From the cell containing the given text, extract its center point as (x, y) coordinate. 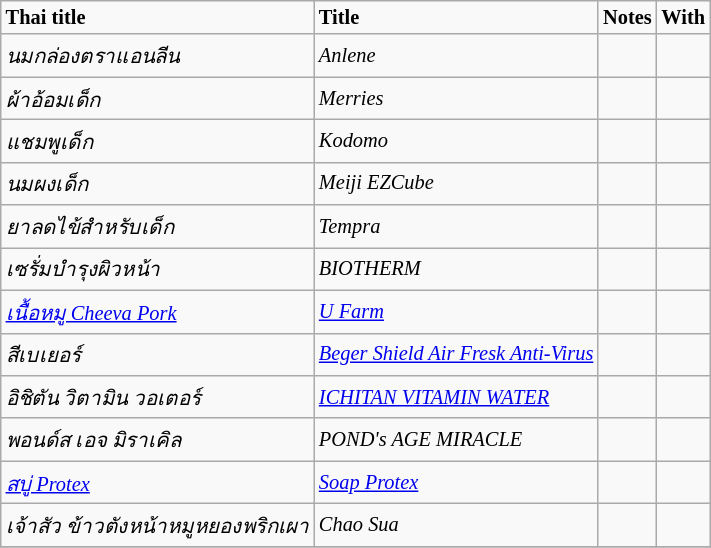
ยาลดไข้สำหรับเด็ก (158, 226)
เซรั่มบำรุงผิวหน้า (158, 268)
Chao Sua (456, 524)
Title (456, 17)
Anlene (456, 56)
เจ้าสัว ข้าวตังหน้าหมูหยองพริกเผา (158, 524)
สบู่ Protex (158, 482)
Kodomo (456, 140)
Merries (456, 98)
Thai title (158, 17)
ผ้าอ้อมเด็ก (158, 98)
Soap Protex (456, 482)
POND's AGE MIRACLE (456, 440)
สีเบเยอร์ (158, 354)
Notes (627, 17)
แชมพูเด็ก (158, 140)
Tempra (456, 226)
เนื้อหมู Cheeva Pork (158, 312)
With (684, 17)
นมผงเด็ก (158, 184)
ICHITAN VITAMIN WATER (456, 396)
อิชิตัน วิตามิน วอเตอร์ (158, 396)
Beger Shield Air Fresk Anti-Virus (456, 354)
Meiji EZCube (456, 184)
นมกล่องตราแอนลีน (158, 56)
BIOTHERM (456, 268)
U Farm (456, 312)
พอนด์ส เอจ มิราเคิล (158, 440)
